Find where the given text appears and provide that cell's center as [X, Y] coordinate. 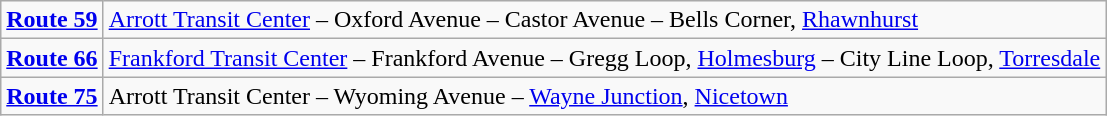
Arrott Transit Center – Wyoming Avenue – Wayne Junction, Nicetown [604, 96]
Route 66 [52, 58]
Frankford Transit Center – Frankford Avenue – Gregg Loop, Holmesburg – City Line Loop, Torresdale [604, 58]
Arrott Transit Center – Oxford Avenue – Castor Avenue – Bells Corner, Rhawnhurst [604, 20]
Route 75 [52, 96]
Route 59 [52, 20]
